For the text-containing cell, return its midpoint in [x, y] coordinate format. 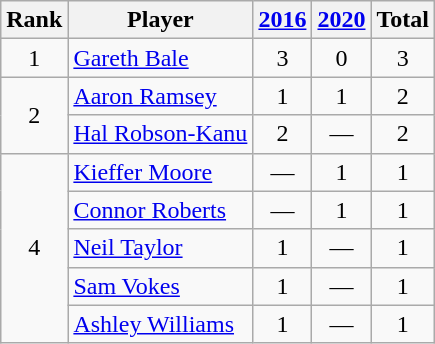
Aaron Ramsey [160, 96]
2020 [342, 20]
Sam Vokes [160, 286]
2016 [282, 20]
Neil Taylor [160, 248]
0 [342, 58]
Player [160, 20]
Connor Roberts [160, 210]
Rank [34, 20]
Ashley Williams [160, 324]
Kieffer Moore [160, 172]
Hal Robson-Kanu [160, 134]
4 [34, 248]
Gareth Bale [160, 58]
Total [403, 20]
